Determine the [x, y] coordinate at the center of the cell enclosing the given text.  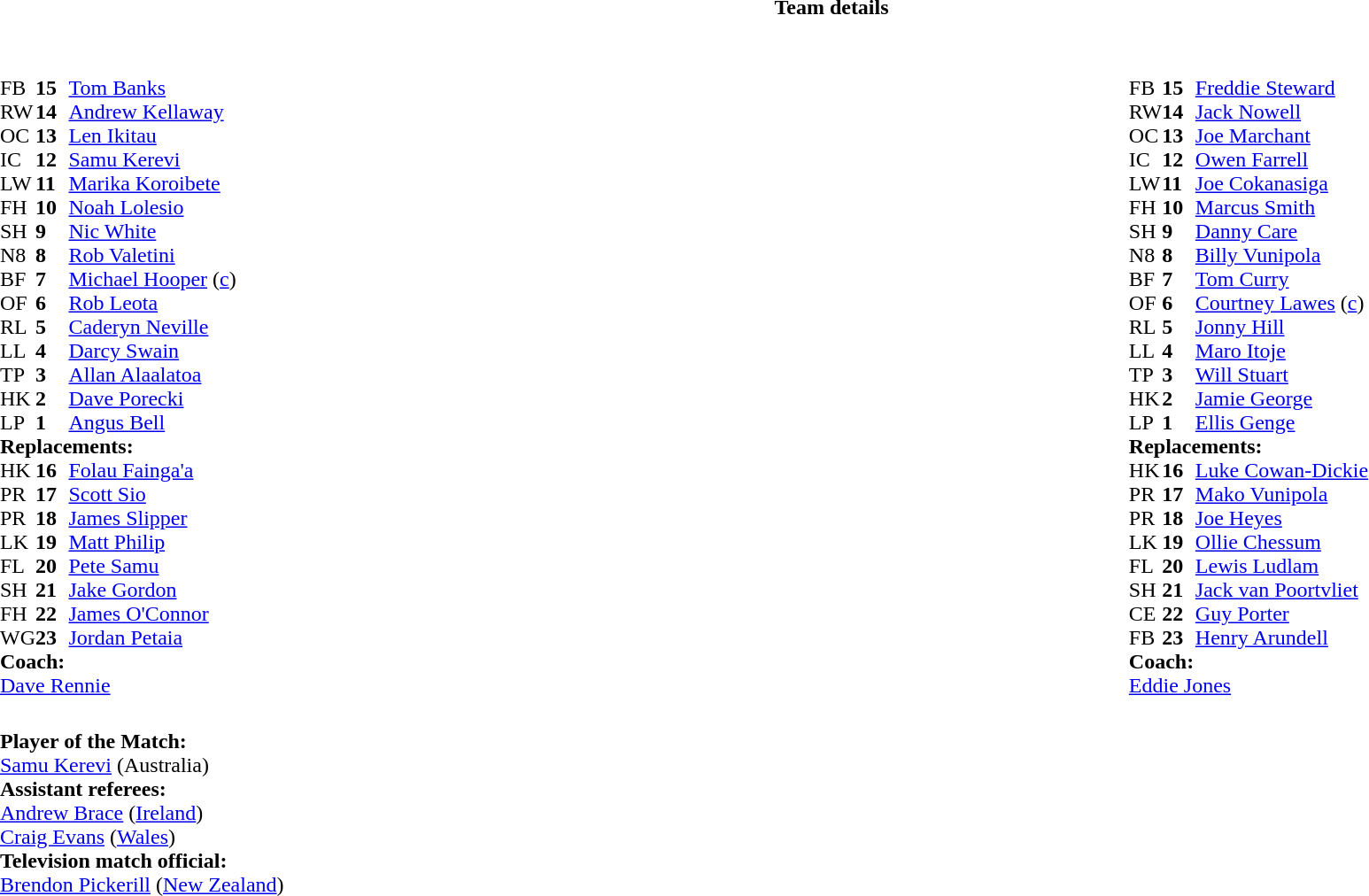
Michael Hooper (c) [152, 280]
Jack van Poortvliet [1282, 590]
Luke Cowan-Dickie [1282, 471]
Jamie George [1282, 398]
Jordan Petaia [152, 637]
Len Ikitau [152, 136]
Courtney Lawes (c) [1282, 303]
Samu Kerevi [152, 159]
James Slipper [152, 519]
Tom Banks [152, 89]
Angus Bell [152, 423]
Jack Nowell [1282, 112]
CE [1146, 614]
Nic White [152, 232]
Will Stuart [1282, 375]
Joe Marchant [1282, 136]
Maro Itoje [1282, 351]
Joe Heyes [1282, 519]
Allan Alaalatoa [152, 375]
Noah Lolesio [152, 207]
Rob Valetini [152, 255]
Freddie Steward [1282, 89]
Rob Leota [152, 303]
Caderyn Neville [152, 328]
Owen Farrell [1282, 159]
Folau Fainga'a [152, 471]
Ellis Genge [1282, 423]
Joe Cokanasiga [1282, 184]
Dave Rennie [119, 685]
Henry Arundell [1282, 637]
Marika Koroibete [152, 184]
Dave Porecki [152, 398]
Pete Samu [152, 567]
Billy Vunipola [1282, 255]
WG [18, 637]
Guy Porter [1282, 614]
Scott Sio [152, 494]
Tom Curry [1282, 280]
Andrew Kellaway [152, 112]
James O'Connor [152, 614]
Darcy Swain [152, 351]
Mako Vunipola [1282, 494]
Marcus Smith [1282, 207]
Jake Gordon [152, 590]
Ollie Chessum [1282, 542]
Jonny Hill [1282, 328]
Lewis Ludlam [1282, 567]
Danny Care [1282, 232]
Matt Philip [152, 542]
Eddie Jones [1249, 685]
